Return the (X, Y) coordinate for the center point of the cell that contains the specified text.  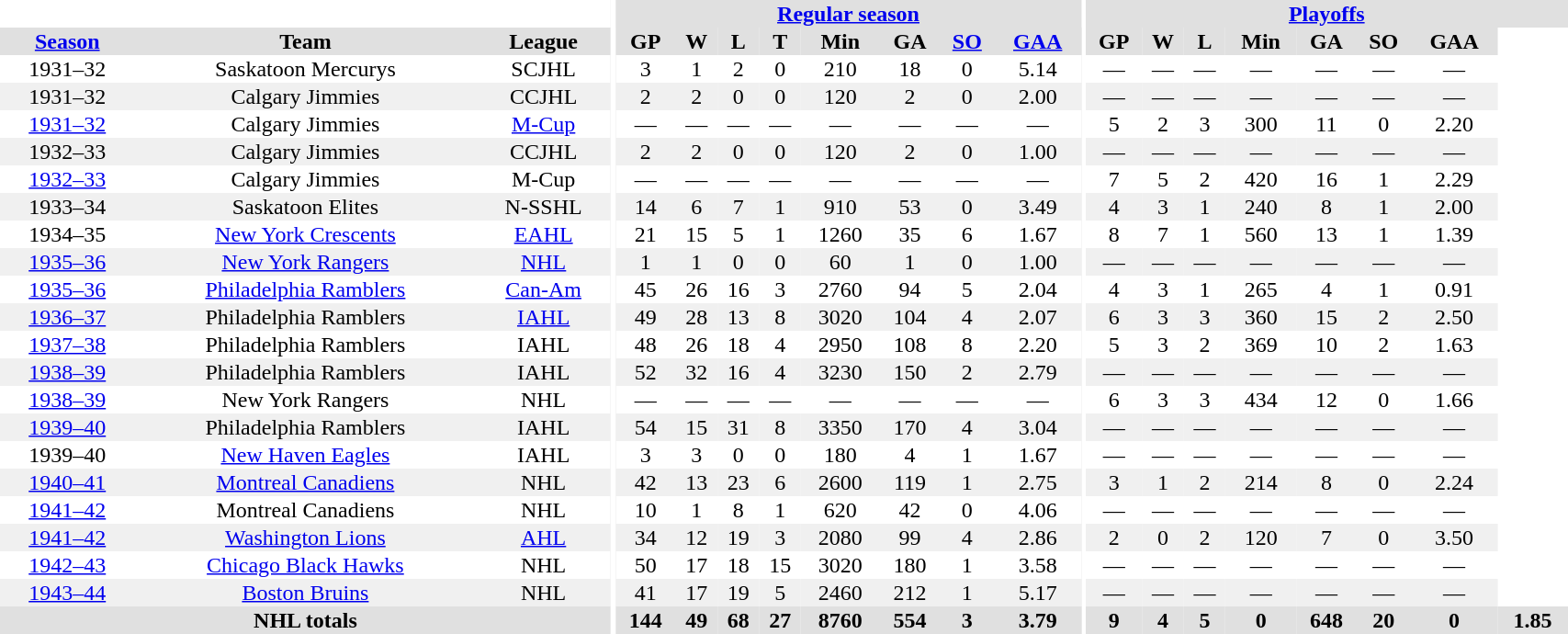
8760 (840, 620)
Washington Lions (305, 538)
0.91 (1455, 289)
1.66 (1455, 400)
50 (646, 565)
45 (646, 289)
560 (1260, 234)
1937–38 (67, 345)
53 (910, 207)
4.06 (1038, 510)
104 (910, 317)
108 (910, 345)
214 (1260, 482)
2600 (840, 482)
1260 (840, 234)
60 (840, 262)
2.75 (1038, 482)
11 (1326, 124)
23 (739, 482)
1940–41 (67, 482)
1942–43 (67, 565)
554 (910, 620)
2.04 (1038, 289)
3.50 (1455, 538)
2.79 (1038, 372)
3230 (840, 372)
35 (910, 234)
3.79 (1038, 620)
265 (1260, 289)
Season (67, 41)
SCJHL (543, 69)
Playoffs (1326, 14)
369 (1260, 345)
1.39 (1455, 234)
2460 (840, 593)
420 (1260, 179)
210 (840, 69)
Chicago Black Hawks (305, 565)
2.07 (1038, 317)
Saskatoon Elites (305, 207)
N-SSHL (543, 207)
300 (1260, 124)
360 (1260, 317)
27 (779, 620)
2.86 (1038, 538)
150 (910, 372)
48 (646, 345)
5.14 (1038, 69)
1934–35 (67, 234)
Saskatoon Mercurys (305, 69)
AHL (543, 538)
99 (910, 538)
9 (1113, 620)
54 (646, 427)
2080 (840, 538)
Team (305, 41)
910 (840, 207)
3350 (840, 427)
21 (646, 234)
32 (696, 372)
New Haven Eagles (305, 455)
119 (910, 482)
41 (646, 593)
68 (739, 620)
14 (646, 207)
1936–37 (67, 317)
1.85 (1532, 620)
Regular season (849, 14)
Can-Am (543, 289)
2.24 (1455, 482)
2760 (840, 289)
NHL totals (305, 620)
3.58 (1038, 565)
52 (646, 372)
T (779, 41)
144 (646, 620)
240 (1260, 207)
94 (910, 289)
EAHL (543, 234)
620 (840, 510)
20 (1383, 620)
3.04 (1038, 427)
31 (739, 427)
New York Crescents (305, 234)
212 (910, 593)
28 (696, 317)
1.63 (1455, 345)
5.17 (1038, 593)
1933–34 (67, 207)
2950 (840, 345)
2.29 (1455, 179)
434 (1260, 400)
2.50 (1455, 317)
34 (646, 538)
648 (1326, 620)
3.49 (1038, 207)
League (543, 41)
Boston Bruins (305, 593)
1943–44 (67, 593)
170 (910, 427)
